Pinpoint the cell where the given text exists, returning its (X, Y) midpoint coordinate. 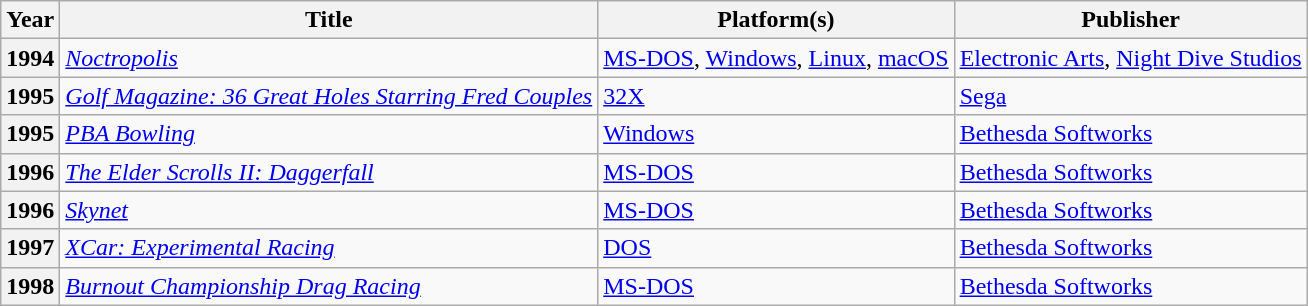
Windows (776, 134)
Sega (1130, 96)
PBA Bowling (329, 134)
DOS (776, 248)
1994 (30, 58)
MS-DOS, Windows, Linux, macOS (776, 58)
1998 (30, 286)
XCar: Experimental Racing (329, 248)
The Elder Scrolls II: Daggerfall (329, 172)
Noctropolis (329, 58)
Platform(s) (776, 20)
Title (329, 20)
Electronic Arts, Night Dive Studios (1130, 58)
32X (776, 96)
Burnout Championship Drag Racing (329, 286)
Year (30, 20)
Publisher (1130, 20)
Golf Magazine: 36 Great Holes Starring Fred Couples (329, 96)
1997 (30, 248)
Skynet (329, 210)
